Identify which cell holds the provided text, then report its (X, Y) central coordinate. 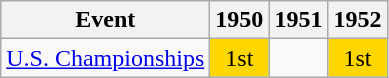
U.S. Championships (106, 58)
1950 (240, 20)
1952 (358, 20)
1951 (298, 20)
Event (106, 20)
